Return (x, y) of the center of cell containing provided text 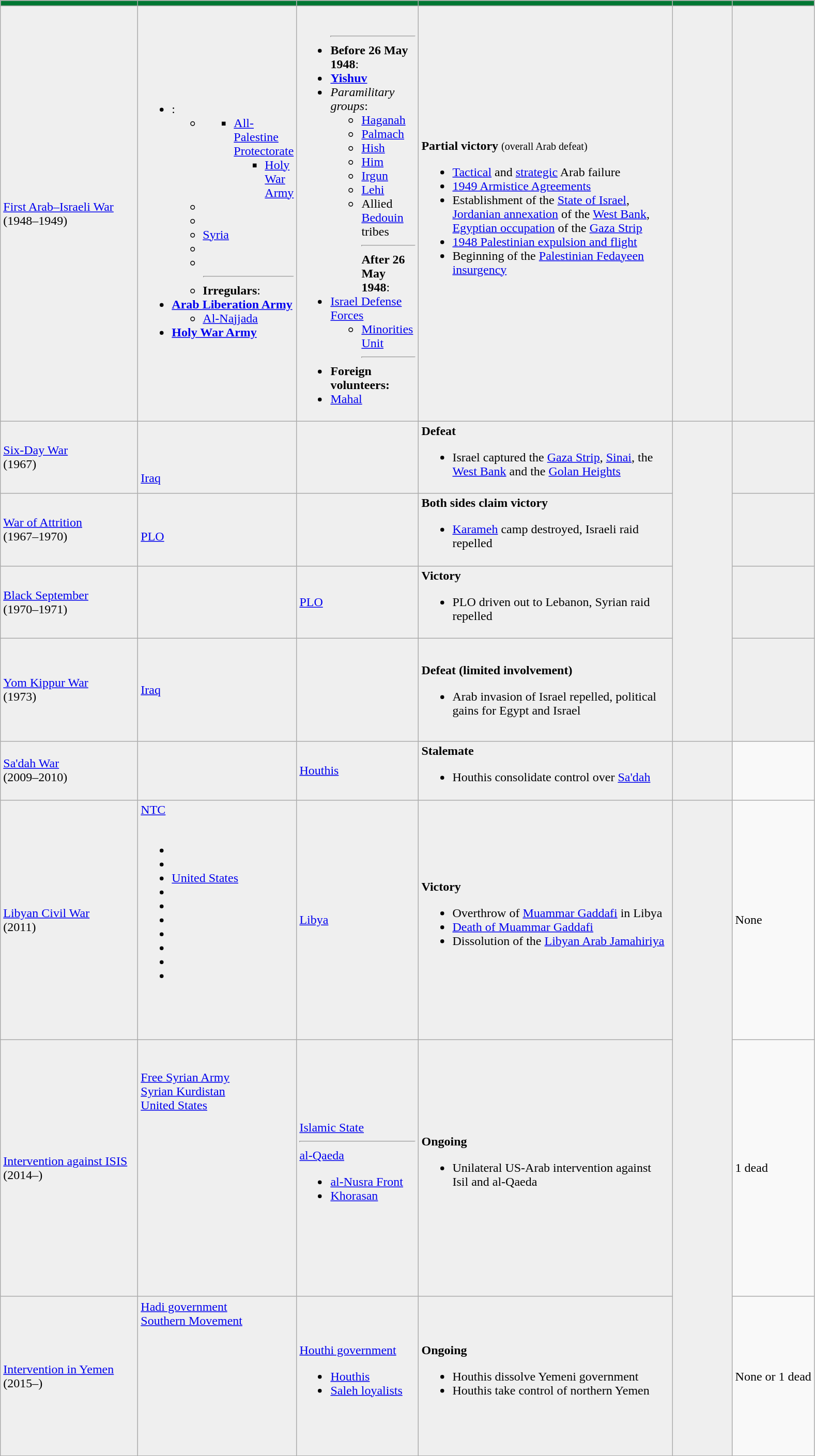
Islamic State al-Qaeda al-Nusra Front Khorasan (358, 1168)
First Arab–Israeli War(1948–1949) (69, 214)
Black September(1970–1971) (69, 602)
Sa'dah War(2009–2010) (69, 771)
Defeat (limited involvement)Arab invasion of Israel repelled, political gains for Egypt and Israel (546, 690)
Free Syrian Army Syrian Kurdistan United States (217, 1168)
Houthis (358, 771)
VictoryOverthrow of Muammar Gaddafi in LibyaDeath of Muammar GaddafiDissolution of the Libyan Arab Jamahiriya (546, 920)
Six-Day War(1967) (69, 457)
NTC United States (217, 920)
1 dead (773, 1168)
War of Attrition(1967–1970) (69, 530)
Yom Kippur War(1973) (69, 690)
StalemateHouthis consolidate control over Sa'dah (546, 771)
None (773, 920)
Both sides claim victoryKarameh camp destroyed, Israeli raid repelled (546, 530)
OngoingHouthis dissolve Yemeni governmentHouthis take control of northern Yemen (546, 1376)
Intervention in Yemen(2015–) (69, 1376)
Intervention against ISIS(2014–) (69, 1168)
VictoryPLO driven out to Lebanon, Syrian raid repelled (546, 602)
OngoingUnilateral US-Arab intervention against Isil and al-Qaeda (546, 1168)
Libya (358, 920)
Houthi government Houthis Saleh loyalists (358, 1376)
None or 1 dead (773, 1376)
Hadi government Southern Movement (217, 1376)
DefeatIsrael captured the Gaza Strip, Sinai, the West Bank and the Golan Heights (546, 457)
Libyan Civil War(2011) (69, 920)
: All-Palestine Protectorate Holy War Army SyriaIrregulars: Arab Liberation Army Al-Najjada Holy War Army (217, 214)
